Return (X, Y) of the center of cell containing provided text 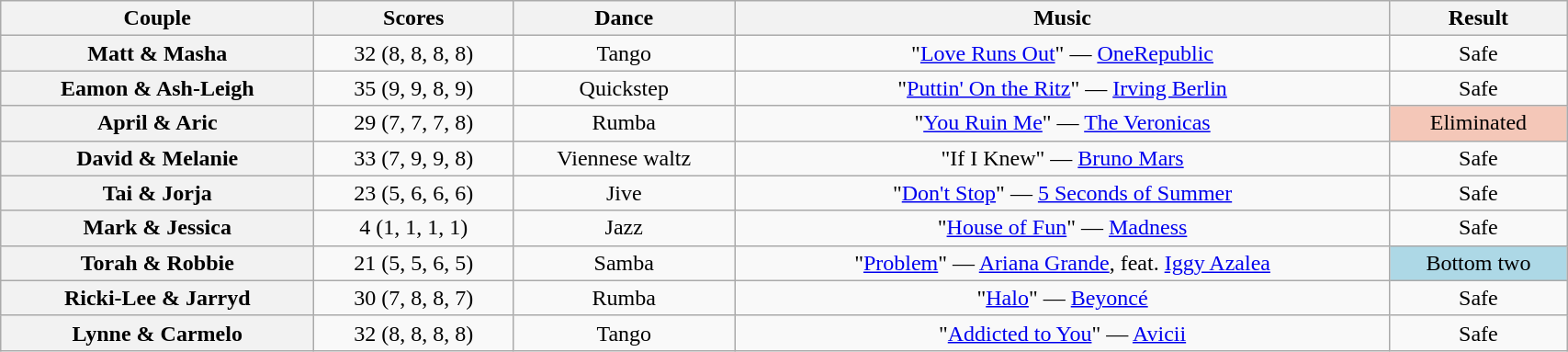
23 (5, 6, 6, 6) (413, 193)
Mark & Jessica (158, 228)
"Love Runs Out" — OneRepublic (1062, 53)
"Problem" — Ariana Grande, feat. Iggy Azalea (1062, 263)
35 (9, 9, 8, 9) (413, 88)
Lynne & Carmelo (158, 333)
"You Ruin Me" — The Veronicas (1062, 123)
"Addicted to You" — Avicii (1062, 333)
33 (7, 9, 9, 8) (413, 158)
Result (1478, 18)
Scores (413, 18)
Eliminated (1478, 123)
Jive (625, 193)
Quickstep (625, 88)
Samba (625, 263)
Tai & Jorja (158, 193)
4 (1, 1, 1, 1) (413, 228)
"Halo" — Beyoncé (1062, 298)
Couple (158, 18)
Eamon & Ash-Leigh (158, 88)
"If I Knew" — Bruno Mars (1062, 158)
Jazz (625, 228)
"Don't Stop" — 5 Seconds of Summer (1062, 193)
David & Melanie (158, 158)
30 (7, 8, 8, 7) (413, 298)
Bottom two (1478, 263)
Ricki-Lee & Jarryd (158, 298)
21 (5, 5, 6, 5) (413, 263)
"Puttin' On the Ritz" — Irving Berlin (1062, 88)
29 (7, 7, 7, 8) (413, 123)
Dance (625, 18)
Music (1062, 18)
"House of Fun" — Madness (1062, 228)
Matt & Masha (158, 53)
April & Aric (158, 123)
Viennese waltz (625, 158)
Torah & Robbie (158, 263)
